From the cell containing the given text, extract its center point as (X, Y) coordinate. 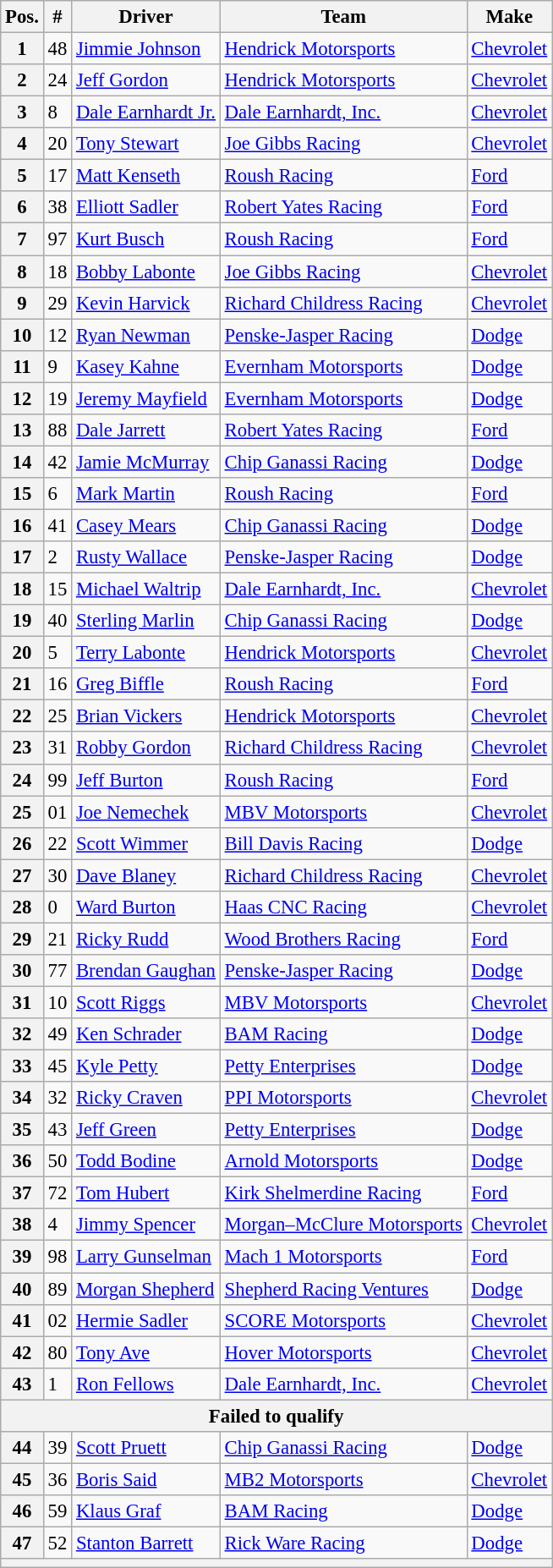
Elliott Sadler (146, 207)
Jimmie Johnson (146, 49)
Hover Motorsports (343, 1352)
Tony Ave (146, 1352)
34 (22, 1098)
PPI Motorsports (343, 1098)
Mark Martin (146, 494)
Jeff Green (146, 1130)
Michael Waltrip (146, 589)
46 (22, 1511)
Stanton Barrett (146, 1543)
27 (22, 875)
Pos. (22, 17)
Kevin Harvick (146, 303)
Dale Earnhardt Jr. (146, 112)
Tom Hubert (146, 1193)
Terry Labonte (146, 653)
98 (57, 1257)
01 (57, 812)
Dave Blaney (146, 875)
Casey Mears (146, 525)
97 (57, 239)
SCORE Motorsports (343, 1320)
50 (57, 1161)
Jamie McMurray (146, 462)
23 (22, 748)
Scott Wimmer (146, 843)
11 (22, 366)
35 (22, 1130)
33 (22, 1066)
0 (57, 907)
# (57, 17)
Klaus Graf (146, 1511)
Matt Kenseth (146, 176)
88 (57, 430)
Rick Ware Racing (343, 1543)
13 (22, 430)
Make (509, 17)
Larry Gunselman (146, 1257)
99 (57, 780)
02 (57, 1320)
Robby Gordon (146, 748)
Rusty Wallace (146, 557)
Dale Jarrett (146, 430)
Jeff Gordon (146, 80)
44 (22, 1448)
Wood Brothers Racing (343, 939)
Arnold Motorsports (343, 1161)
52 (57, 1543)
77 (57, 971)
Todd Bodine (146, 1161)
Kurt Busch (146, 239)
72 (57, 1193)
47 (22, 1543)
49 (57, 1034)
Morgan–McClure Motorsports (343, 1225)
7 (22, 239)
Brian Vickers (146, 716)
3 (22, 112)
26 (22, 843)
37 (22, 1193)
Jeff Burton (146, 780)
Kirk Shelmerdine Racing (343, 1193)
Boris Said (146, 1479)
14 (22, 462)
Sterling Marlin (146, 621)
Joe Nemechek (146, 812)
Brendan Gaughan (146, 971)
Haas CNC Racing (343, 907)
Hermie Sadler (146, 1320)
Team (343, 17)
Ken Schrader (146, 1034)
Failed to qualify (276, 1416)
Ricky Craven (146, 1098)
80 (57, 1352)
Bill Davis Racing (343, 843)
Ryan Newman (146, 335)
59 (57, 1511)
Morgan Shepherd (146, 1289)
Ricky Rudd (146, 939)
Scott Pruett (146, 1448)
Shepherd Racing Ventures (343, 1289)
Bobby Labonte (146, 271)
89 (57, 1289)
Ron Fellows (146, 1384)
48 (57, 49)
Jeremy Mayfield (146, 398)
MB2 Motorsports (343, 1479)
Kasey Kahne (146, 366)
Jimmy Spencer (146, 1225)
Tony Stewart (146, 144)
Greg Biffle (146, 684)
Mach 1 Motorsports (343, 1257)
28 (22, 907)
Scott Riggs (146, 1002)
Ward Burton (146, 907)
Kyle Petty (146, 1066)
Driver (146, 17)
